From the cell containing the given text, extract its center point as (X, Y) coordinate. 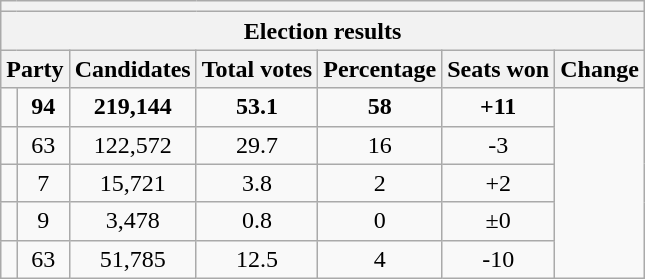
7 (43, 183)
Seats won (498, 69)
94 (43, 107)
Change (600, 69)
4 (380, 259)
0.8 (257, 221)
2 (380, 183)
3.8 (257, 183)
58 (380, 107)
219,144 (132, 107)
3,478 (132, 221)
53.1 (257, 107)
Election results (323, 31)
+2 (498, 183)
+11 (498, 107)
-10 (498, 259)
Percentage (380, 69)
15,721 (132, 183)
51,785 (132, 259)
16 (380, 145)
±0 (498, 221)
-3 (498, 145)
9 (43, 221)
Total votes (257, 69)
12.5 (257, 259)
0 (380, 221)
29.7 (257, 145)
122,572 (132, 145)
Party (35, 69)
Candidates (132, 69)
